Locate the cell with the specified text and output its (x, y) center coordinate. 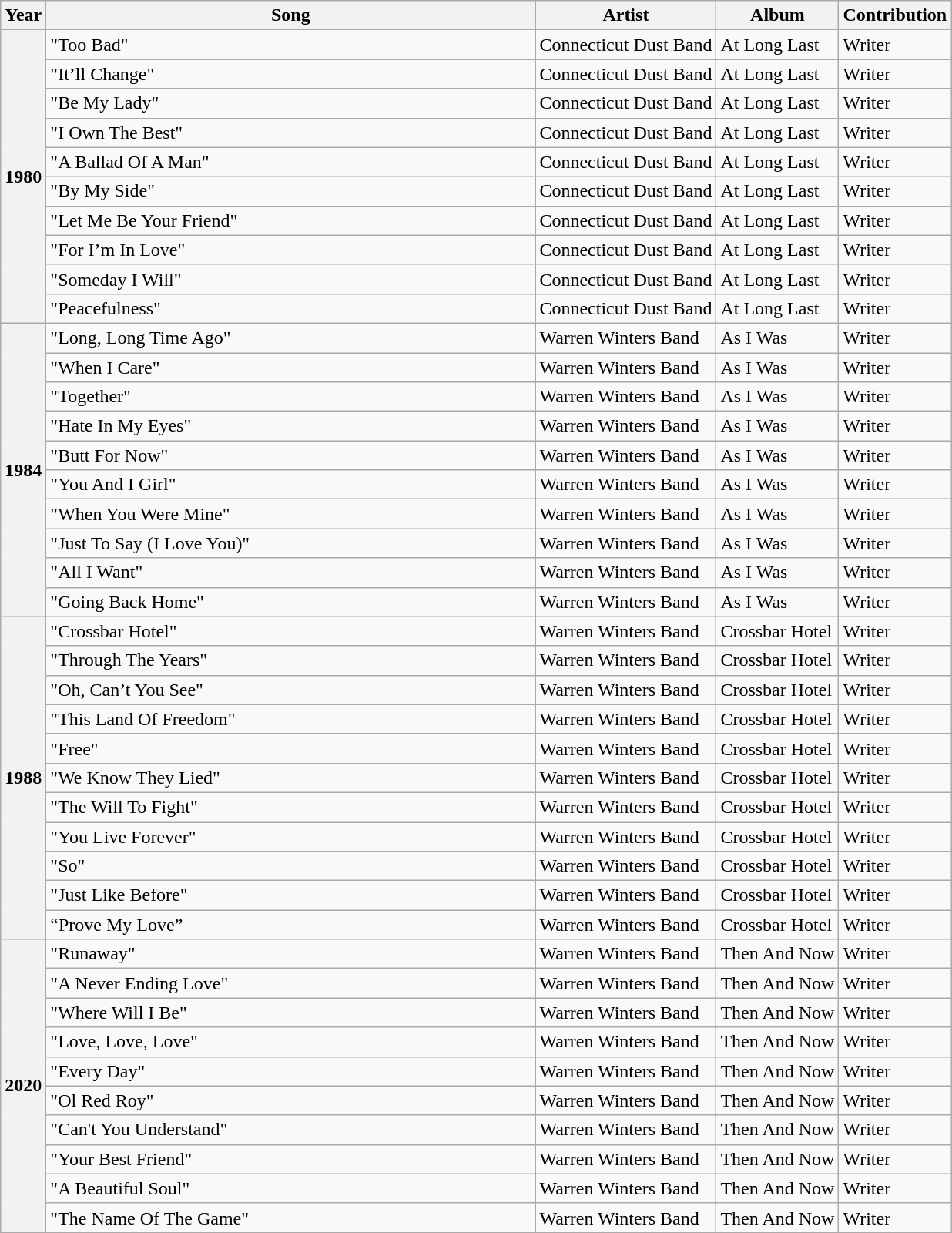
Contribution (895, 15)
"You Live Forever" (291, 836)
"The Name Of The Game" (291, 1218)
“Prove My Love” (291, 925)
"For I’m In Love" (291, 250)
Album (778, 15)
"Where Will I Be" (291, 1013)
1984 (23, 470)
"Just To Say (I Love You)" (291, 543)
"Every Day" (291, 1071)
"Be My Lady" (291, 103)
"When You Were Mine" (291, 514)
"Ol Red Roy" (291, 1100)
"Going Back Home" (291, 602)
1988 (23, 778)
"I Own The Best" (291, 133)
"Just Like Before" (291, 895)
"This Land Of Freedom" (291, 719)
"Can't You Understand" (291, 1130)
2020 (23, 1087)
"Together" (291, 397)
"Peacefulness" (291, 308)
"It’ll Change" (291, 74)
"A Never Ending Love" (291, 983)
"Love, Love, Love" (291, 1042)
1980 (23, 177)
"Long, Long Time Ago" (291, 338)
"Too Bad" (291, 45)
"Oh, Can’t You See" (291, 690)
"Butt For Now" (291, 455)
"The Will To Fight" (291, 807)
"Crossbar Hotel" (291, 631)
"We Know They Lied" (291, 778)
Year (23, 15)
"You And I Girl" (291, 485)
"Your Best Friend" (291, 1159)
"Let Me Be Your Friend" (291, 220)
"A Beautiful Soul" (291, 1188)
"Through The Years" (291, 660)
"Runaway" (291, 954)
"By My Side" (291, 191)
Artist (625, 15)
"Hate In My Eyes" (291, 426)
"So" (291, 866)
Song (291, 15)
"All I Want" (291, 573)
"A Ballad Of A Man" (291, 162)
"When I Care" (291, 368)
"Someday I Will" (291, 279)
"Free" (291, 748)
